Provide the (x, y) coordinate of the cell's center where the given text is located.  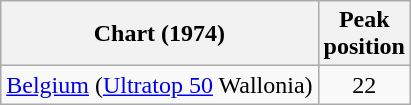
Peakposition (364, 34)
Belgium (Ultratop 50 Wallonia) (160, 85)
22 (364, 85)
Chart (1974) (160, 34)
